Search for the cell housing the specified text and yield its [X, Y] center coordinate. 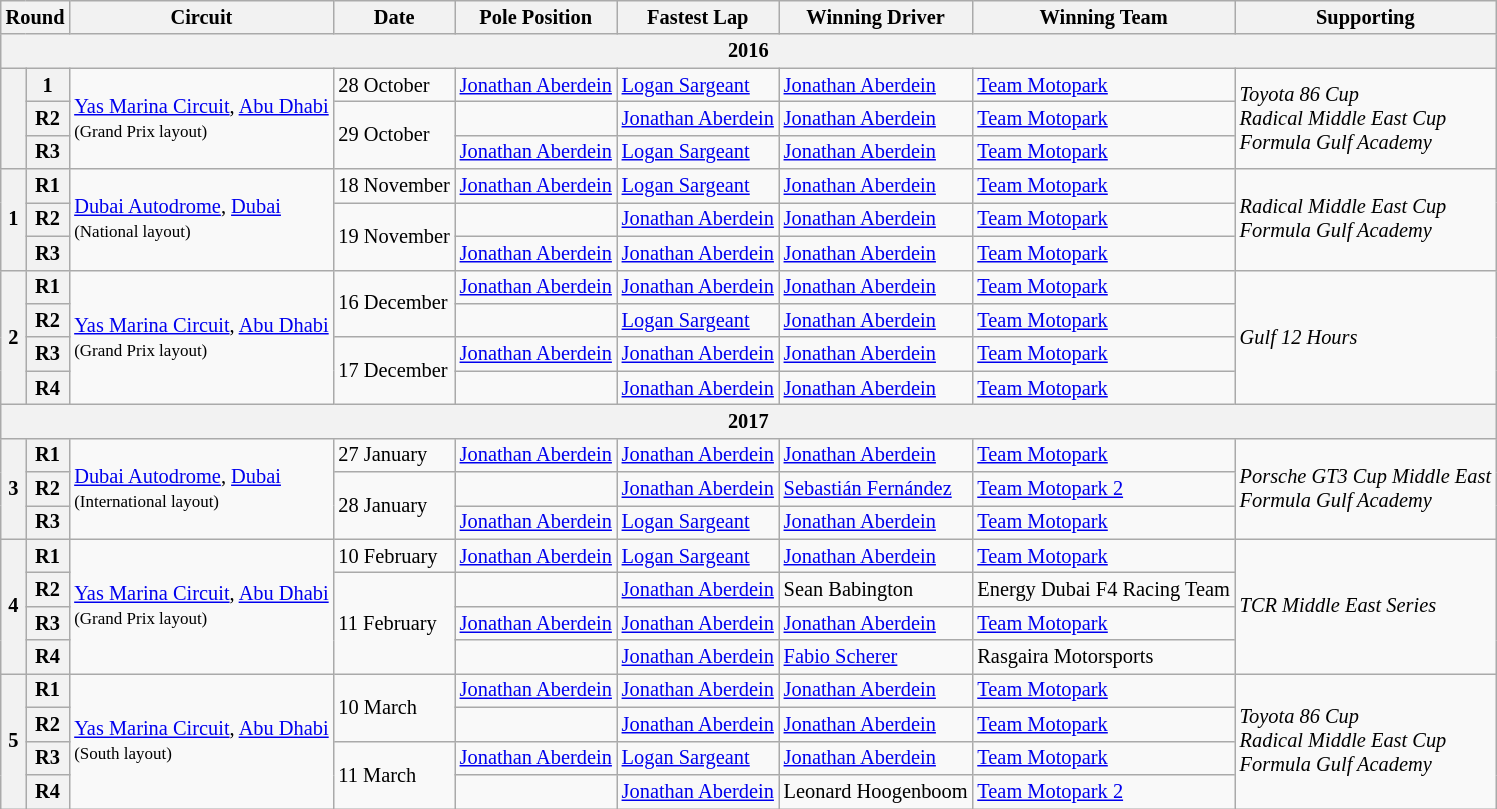
27 January [394, 455]
2016 [748, 51]
29 October [394, 134]
11 February [394, 622]
5 [14, 740]
10 February [394, 556]
Sean Babington [876, 589]
Date [394, 17]
Dubai Autodrome, Dubai(National layout) [201, 220]
Porsche GT3 Cup Middle East Formula Gulf Academy [1366, 488]
11 March [394, 774]
16 December [394, 304]
3 [14, 488]
Winning Driver [876, 17]
4 [14, 606]
Sebastián Fernández [876, 489]
TCR Middle East Series [1366, 606]
Pole Position [536, 17]
28 October [394, 85]
2 [14, 338]
Radical Middle East Cup Formula Gulf Academy [1366, 220]
18 November [394, 186]
Round [36, 17]
Rasgaira Motorsports [1103, 657]
Yas Marina Circuit, Abu Dhabi(South layout) [201, 740]
17 December [394, 370]
Leonard Hoogenboom [876, 791]
Fabio Scherer [876, 657]
Supporting [1366, 17]
Fastest Lap [698, 17]
Winning Team [1103, 17]
19 November [394, 236]
2017 [748, 421]
Gulf 12 Hours [1366, 338]
Circuit [201, 17]
Dubai Autodrome, Dubai(International layout) [201, 488]
10 March [394, 706]
Energy Dubai F4 Racing Team [1103, 589]
28 January [394, 506]
